Return (X, Y) of the center of cell containing provided text 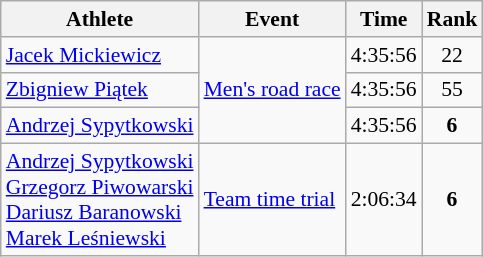
Zbigniew Piątek (100, 90)
Men's road race (272, 90)
Andrzej SypytkowskiGrzegorz PiwowarskiDariusz BaranowskiMarek Leśniewski (100, 200)
Rank (452, 19)
55 (452, 90)
Athlete (100, 19)
Event (272, 19)
Team time trial (272, 200)
2:06:34 (384, 200)
Andrzej Sypytkowski (100, 126)
Time (384, 19)
22 (452, 55)
Jacek Mickiewicz (100, 55)
